Output the [x, y] coordinate of the center of the cell containing the given text.  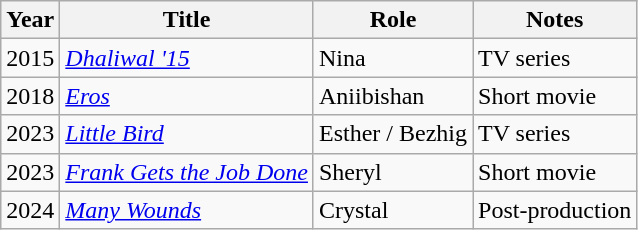
Many Wounds [187, 210]
Notes [554, 20]
Post-production [554, 210]
Crystal [392, 210]
2018 [30, 96]
2024 [30, 210]
Aniibishan [392, 96]
Eros [187, 96]
Sheryl [392, 172]
Dhaliwal '15 [187, 58]
Year [30, 20]
Role [392, 20]
Title [187, 20]
Nina [392, 58]
Esther / Bezhig [392, 134]
Frank Gets the Job Done [187, 172]
Little Bird [187, 134]
2015 [30, 58]
